Identify which cell holds the provided text, then report its [X, Y] central coordinate. 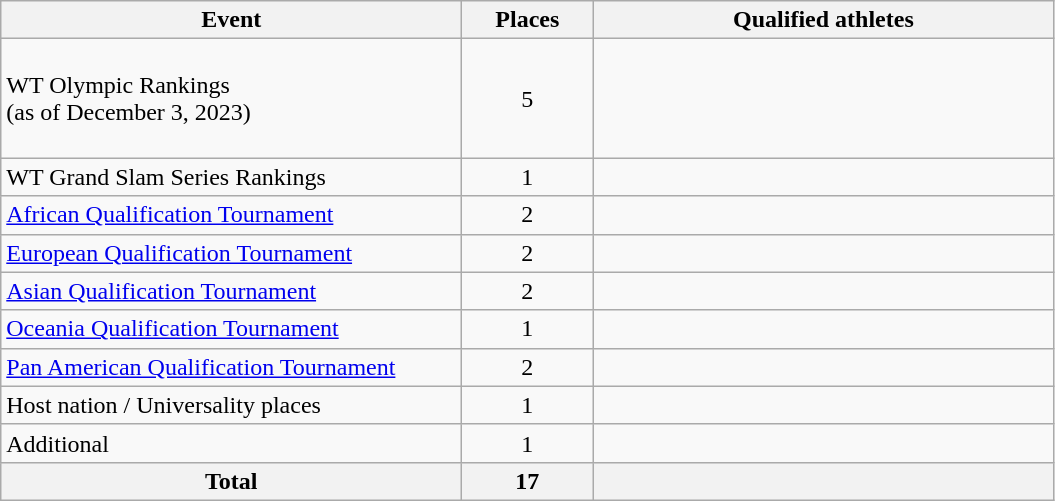
Asian Qualification Tournament [232, 291]
Places [528, 20]
WT Olympic Rankings(as of December 3, 2023) [232, 98]
European Qualification Tournament [232, 253]
5 [528, 98]
Event [232, 20]
Pan American Qualification Tournament [232, 367]
Oceania Qualification Tournament [232, 329]
17 [528, 481]
Total [232, 481]
Additional [232, 443]
African Qualification Tournament [232, 215]
Qualified athletes [824, 20]
WT Grand Slam Series Rankings [232, 177]
Host nation / Universality places [232, 405]
